Pinpoint the cell where the given text exists, returning its (X, Y) midpoint coordinate. 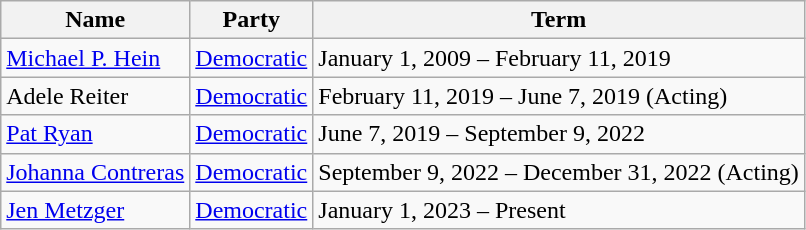
Jen Metzger (96, 210)
January 1, 2023 – Present (559, 210)
Party (252, 20)
Pat Ryan (96, 134)
February 11, 2019 – June 7, 2019 (Acting) (559, 96)
Term (559, 20)
Johanna Contreras (96, 172)
September 9, 2022 – December 31, 2022 (Acting) (559, 172)
June 7, 2019 – September 9, 2022 (559, 134)
January 1, 2009 – February 11, 2019 (559, 58)
Michael P. Hein (96, 58)
Name (96, 20)
Adele Reiter (96, 96)
